Return the [x, y] coordinate for the center point of the cell that contains the specified text.  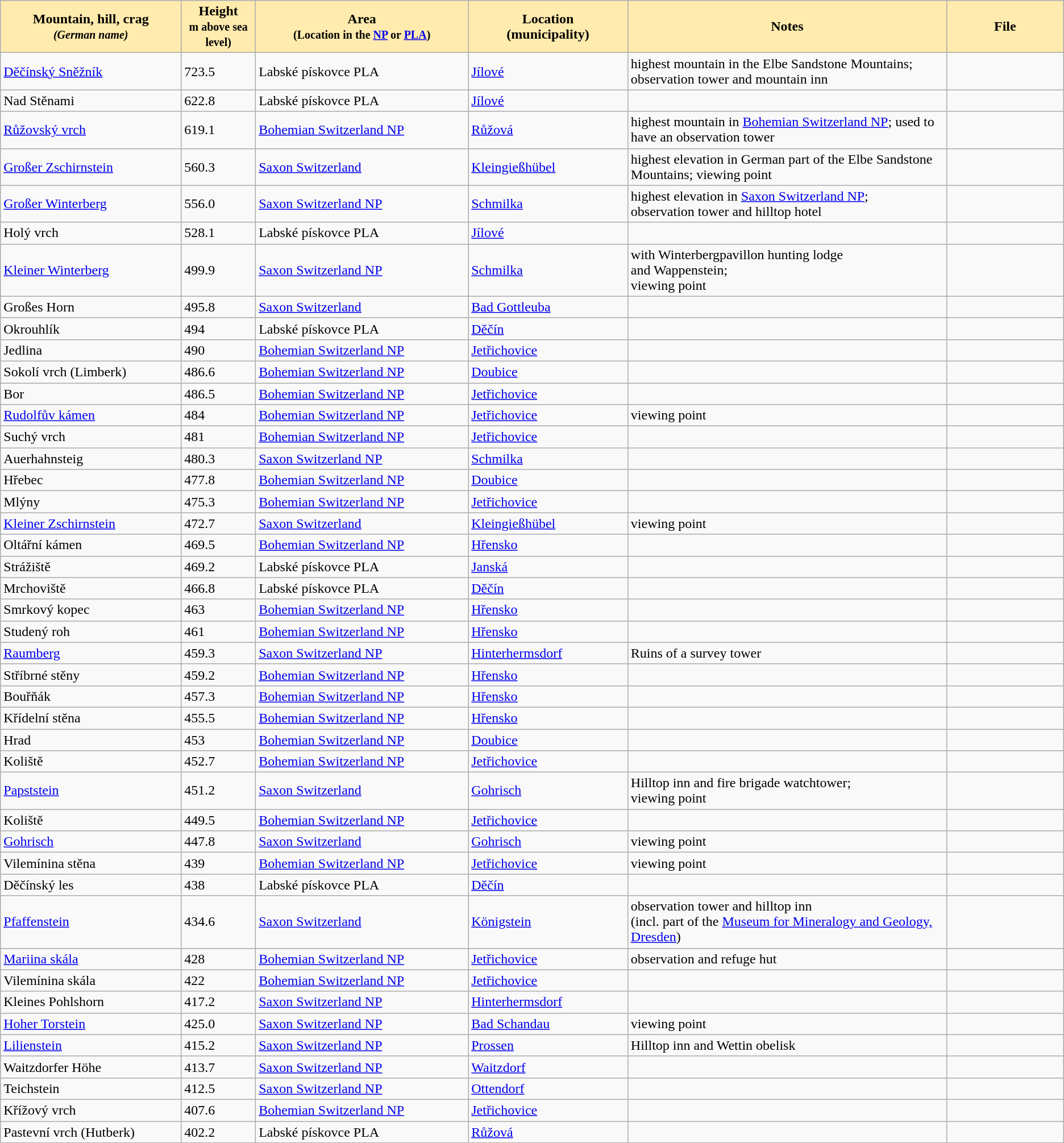
490 [218, 350]
Hrad [91, 739]
Kleines Pohlshorn [91, 1002]
528.1 [218, 233]
Area(Location in the NP or PLA) [362, 27]
622.8 [218, 101]
Prossen [548, 1045]
434.6 [218, 922]
453 [218, 739]
438 [218, 885]
477.8 [218, 480]
Papststein [91, 791]
Sokolí vrch (Limberk) [91, 372]
highest mountain in the Elbe Sandstone Mountains;observation tower and mountain inn [787, 72]
Großer Zschirnstein [91, 167]
499.9 [218, 270]
425.0 [218, 1024]
461 [218, 631]
Mountain, hill, crag(German name) [91, 27]
Ruins of a survey tower [787, 653]
Kleiner Winterberg [91, 270]
412.5 [218, 1088]
486.5 [218, 394]
Bor [91, 394]
Děčínský les [91, 885]
Heightm above sea level) [218, 27]
Hřebec [91, 480]
Großer Winterberg [91, 203]
Hilltop inn and fire brigade watchtower;viewing point [787, 791]
469.2 [218, 567]
486.6 [218, 372]
Auerhahnsteig [91, 459]
Děčínský Sněžník [91, 72]
428 [218, 959]
455.5 [218, 718]
Großes Horn [91, 307]
File [1005, 27]
highest mountain in Bohemian Switzerland NP; used to have an observation tower [787, 130]
Vilemínina skála [91, 980]
459.2 [218, 675]
Růžovský vrch [91, 130]
Mariina skála [91, 959]
457.3 [218, 696]
560.3 [218, 167]
observation and refuge hut [787, 959]
494 [218, 329]
Hilltop inn and Wettin obelisk [787, 1045]
Notes [787, 27]
Hoher Torstein [91, 1024]
Mrchoviště [91, 588]
463 [218, 610]
Pastevní vrch (Hutberk) [91, 1132]
Jedlina [91, 350]
Raumberg [91, 653]
observation tower and hilltop inn(incl. part of the Museum for Mineralogy and Geology, Dresden) [787, 922]
439 [218, 863]
466.8 [218, 588]
Nad Stěnami [91, 101]
Křížový vrch [91, 1110]
Ottendorf [548, 1088]
Rudolfův kámen [91, 415]
619.1 [218, 130]
Bad Gottleuba [548, 307]
Bouřňák [91, 696]
475.3 [218, 502]
472.7 [218, 523]
Oltářní kámen [91, 545]
Smrkový kopec [91, 610]
452.7 [218, 762]
Janská [548, 567]
417.2 [218, 1002]
Suchý vrch [91, 437]
415.2 [218, 1045]
Bad Schandau [548, 1024]
422 [218, 980]
Stříbrné stěny [91, 675]
451.2 [218, 791]
highest elevation in Saxon Switzerland NP;observation tower and hilltop hotel [787, 203]
Vilemínina stěna [91, 863]
Strážiště [91, 567]
723.5 [218, 72]
Kleiner Zschirnstein [91, 523]
480.3 [218, 459]
402.2 [218, 1132]
556.0 [218, 203]
459.3 [218, 653]
407.6 [218, 1110]
Königstein [548, 922]
481 [218, 437]
484 [218, 415]
Studený roh [91, 631]
highest elevation in German part of the Elbe Sandstone Mountains; viewing point [787, 167]
Waitzdorf [548, 1067]
Mlýny [91, 502]
Okrouhlík [91, 329]
Location(municipality) [548, 27]
413.7 [218, 1067]
495.8 [218, 307]
447.8 [218, 842]
Křídelní stěna [91, 718]
449.5 [218, 820]
469.5 [218, 545]
Lilienstein [91, 1045]
with Winterbergpavillon hunting lodgeand Wappenstein;viewing point [787, 270]
Waitzdorfer Höhe [91, 1067]
Pfaffenstein [91, 922]
Holý vrch [91, 233]
Teichstein [91, 1088]
